Determine the [x, y] coordinate at the center of the cell enclosing the given text.  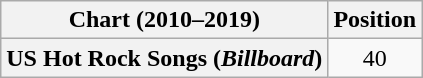
40 [375, 58]
Chart (2010–2019) [164, 20]
Position [375, 20]
US Hot Rock Songs (Billboard) [164, 58]
